Return (x, y) of the center of cell containing provided text 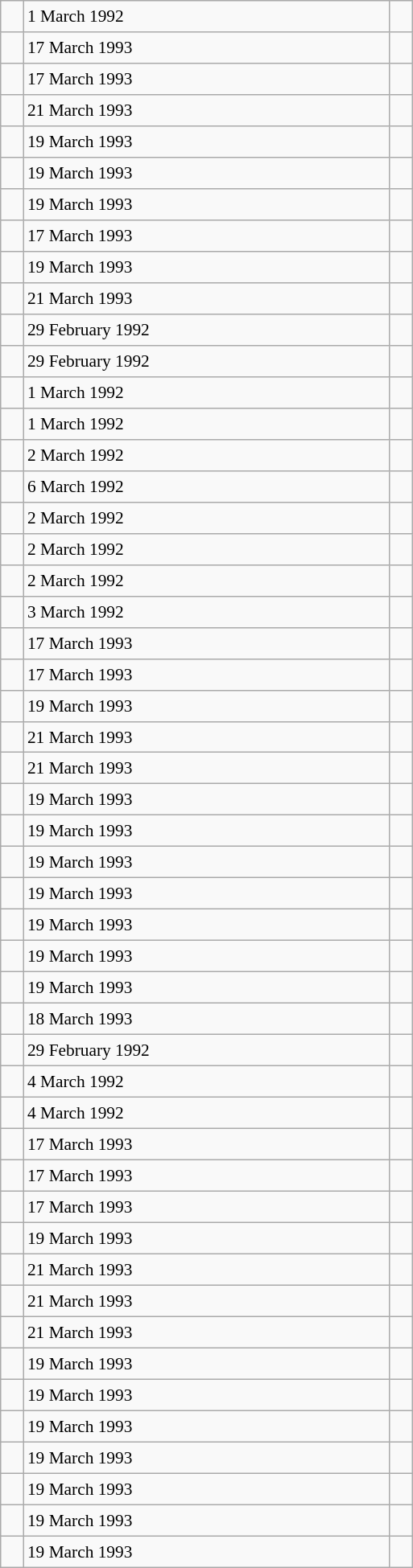
6 March 1992 (206, 486)
18 March 1993 (206, 1020)
3 March 1992 (206, 611)
